Determine the (x, y) coordinate at the center of the cell enclosing the given text.  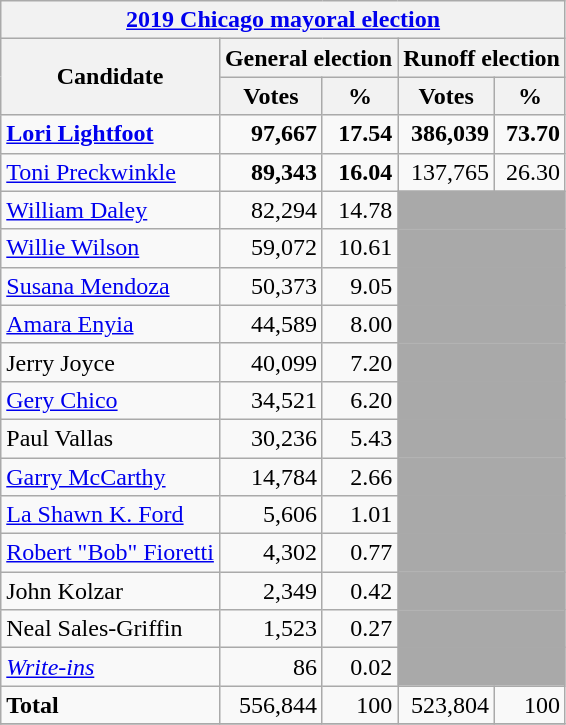
137,765 (446, 172)
59,072 (270, 248)
1,523 (270, 629)
86 (270, 667)
44,589 (270, 324)
97,667 (270, 134)
9.05 (360, 286)
82,294 (270, 210)
Robert "Bob" Fioretti (110, 553)
Willie Wilson (110, 248)
14.78 (360, 210)
Candidate (110, 77)
2.66 (360, 477)
1.01 (360, 515)
386,039 (446, 134)
89,343 (270, 172)
6.20 (360, 400)
0.77 (360, 553)
0.27 (360, 629)
Paul Vallas (110, 438)
556,844 (270, 705)
26.30 (530, 172)
Runoff election (482, 58)
2,349 (270, 591)
16.04 (360, 172)
Susana Mendoza (110, 286)
17.54 (360, 134)
0.02 (360, 667)
William Daley (110, 210)
Jerry Joyce (110, 362)
50,373 (270, 286)
73.70 (530, 134)
Gery Chico (110, 400)
Write-ins (110, 667)
Lori Lightfoot (110, 134)
5,606 (270, 515)
Neal Sales-Griffin (110, 629)
7.20 (360, 362)
John Kolzar (110, 591)
Garry McCarthy (110, 477)
Amara Enyia (110, 324)
5.43 (360, 438)
30,236 (270, 438)
Toni Preckwinkle (110, 172)
10.61 (360, 248)
0.42 (360, 591)
34,521 (270, 400)
Total (110, 705)
523,804 (446, 705)
40,099 (270, 362)
General election (308, 58)
14,784 (270, 477)
4,302 (270, 553)
8.00 (360, 324)
2019 Chicago mayoral election (284, 20)
La Shawn K. Ford (110, 515)
